Find where the given text appears and provide that cell's center as [x, y] coordinate. 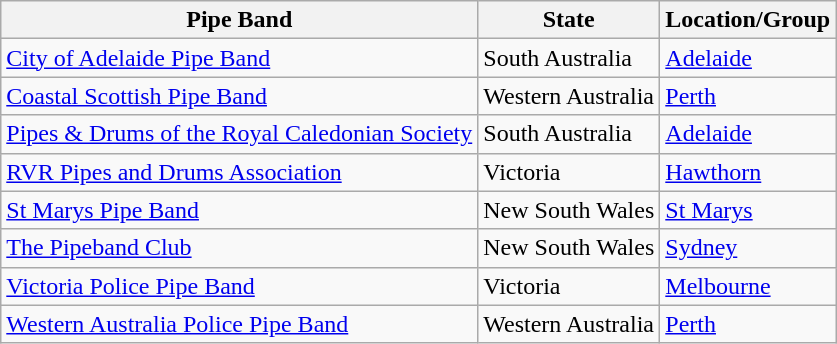
Pipe Band [240, 20]
The Pipeband Club [240, 248]
Sydney [748, 248]
Pipes & Drums of the Royal Caledonian Society [240, 134]
Coastal Scottish Pipe Band [240, 96]
Melbourne [748, 286]
Location/Group [748, 20]
Victoria Police Pipe Band [240, 286]
Hawthorn [748, 172]
State [569, 20]
St Marys [748, 210]
St Marys Pipe Band [240, 210]
RVR Pipes and Drums Association [240, 172]
City of Adelaide Pipe Band [240, 58]
Western Australia Police Pipe Band [240, 324]
